Return [x, y] of the center of cell containing provided text 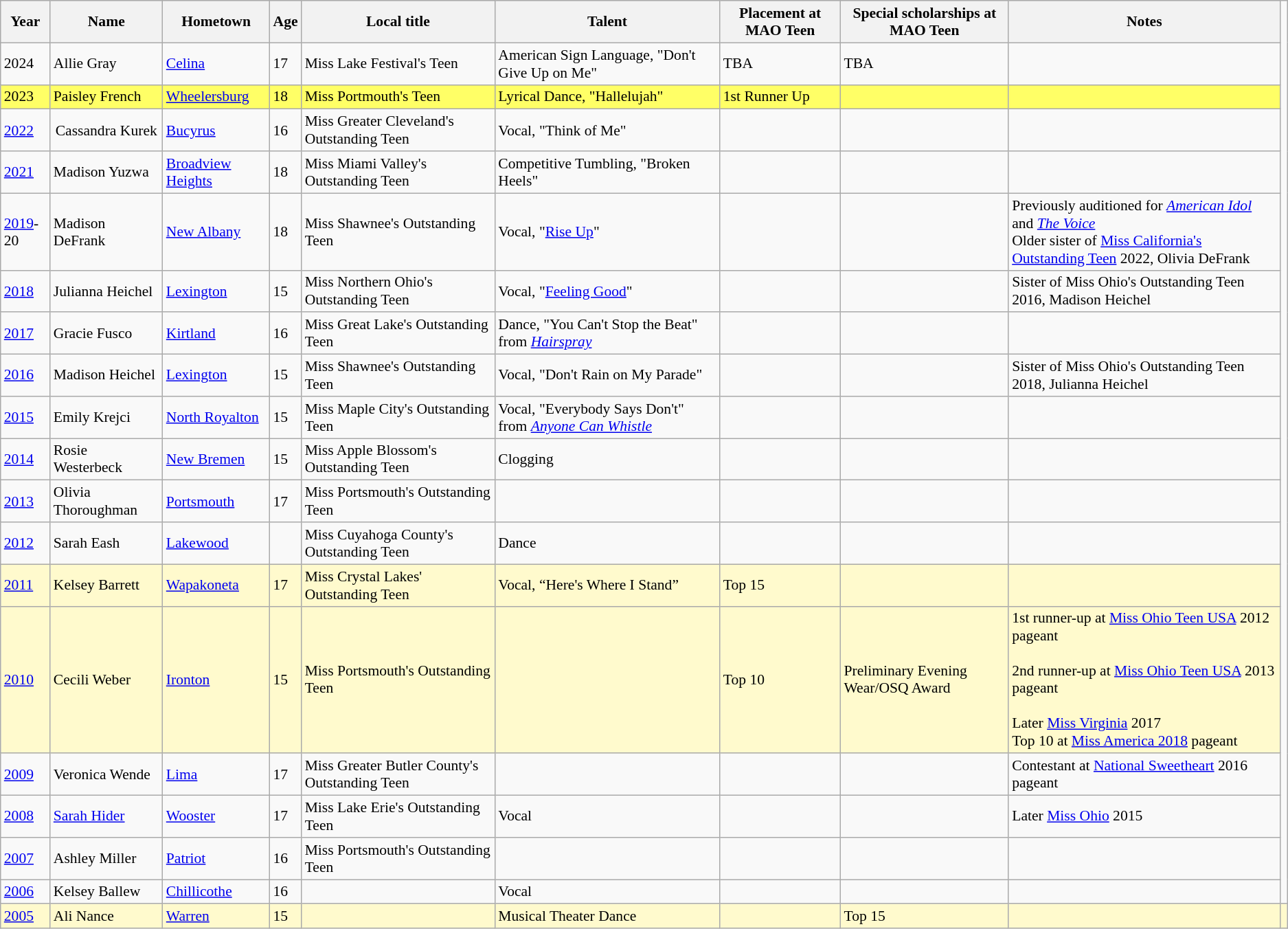
2006 [25, 892]
Miss Greater Cleveland's Outstanding Teen [398, 131]
Dance, "You Can't Stop the Beat" from Hairspray [607, 334]
Ali Nance [106, 917]
Bucyrus [216, 131]
2007 [25, 859]
2024 [25, 63]
Miss Maple City's Outstanding Teen [398, 418]
Contestant at National Sweetheart 2016 pageant [1144, 775]
Miss Northern Ohio's Outstanding Teen [398, 291]
Emily Krejci [106, 418]
Madison Yuzwa [106, 172]
New Albany [216, 232]
Vocal, "Everybody Says Don't" from Anyone Can Whistle [607, 418]
Miss Greater Butler County's Outstanding Teen [398, 775]
Madison DeFrank [106, 232]
Julianna Heichel [106, 291]
New Bremen [216, 459]
Cecili Weber [106, 680]
Clogging [607, 459]
Musical Theater Dance [607, 917]
2023 [25, 97]
Sarah Hider [106, 816]
2009 [25, 775]
Year [25, 22]
Miss Crystal Lakes' Outstanding Teen [398, 585]
Warren [216, 917]
Age [285, 22]
Talent [607, 22]
Patriot [216, 859]
Madison Heichel [106, 375]
Special scholarships at MAO Teen [925, 22]
Miss Lake Erie's Outstanding Teen [398, 816]
2016 [25, 375]
Vocal, "Don't Rain on My Parade" [607, 375]
North Royalton [216, 418]
2012 [25, 543]
Portsmouth [216, 502]
Later Miss Ohio 2015 [1144, 816]
American Sign Language, "Don't Give Up on Me" [607, 63]
2017 [25, 334]
Veronica Wende [106, 775]
Competitive Tumbling, "Broken Heels" [607, 172]
2008 [25, 816]
Miss Apple Blossom's Outstanding Teen [398, 459]
Local title [398, 22]
2014 [25, 459]
Olivia Thoroughman [106, 502]
Wooster [216, 816]
Wheelersburg [216, 97]
Kirtland [216, 334]
Miss Miami Valley's Outstanding Teen [398, 172]
Vocal, "Rise Up" [607, 232]
Name [106, 22]
Lima [216, 775]
2019-20 [25, 232]
Sarah Eash [106, 543]
Miss Portmouth's Teen [398, 97]
Cassandra Kurek [106, 131]
Lyrical Dance, "Hallelujah" [607, 97]
Wapakoneta [216, 585]
2021 [25, 172]
Sister of Miss Ohio's Outstanding Teen 2018, Julianna Heichel [1144, 375]
Vocal, "Think of Me" [607, 131]
Miss Great Lake's Outstanding Teen [398, 334]
Allie Gray [106, 63]
Dance [607, 543]
2018 [25, 291]
Broadview Heights [216, 172]
Lakewood [216, 543]
Kelsey Ballew [106, 892]
Notes [1144, 22]
Chillicothe [216, 892]
2022 [25, 131]
2011 [25, 585]
Previously auditioned for American Idol and The VoiceOlder sister of Miss California's Outstanding Teen 2022, Olivia DeFrank [1144, 232]
Vocal, "Feeling Good" [607, 291]
1st Runner Up [780, 97]
2013 [25, 502]
Placement at MAO Teen [780, 22]
Paisley French [106, 97]
Miss Lake Festival's Teen [398, 63]
Vocal, “Here's Where I Stand” [607, 585]
Preliminary Evening Wear/OSQ Award [925, 680]
Top 10 [780, 680]
Gracie Fusco [106, 334]
2015 [25, 418]
Hometown [216, 22]
2005 [25, 917]
Rosie Westerbeck [106, 459]
Miss Cuyahoga County's Outstanding Teen [398, 543]
Sister of Miss Ohio's Outstanding Teen 2016, Madison Heichel [1144, 291]
Kelsey Barrett [106, 585]
Celina [216, 63]
2010 [25, 680]
Ironton [216, 680]
Ashley Miller [106, 859]
